Return the [X, Y] coordinate for the center point of the cell that contains the specified text.  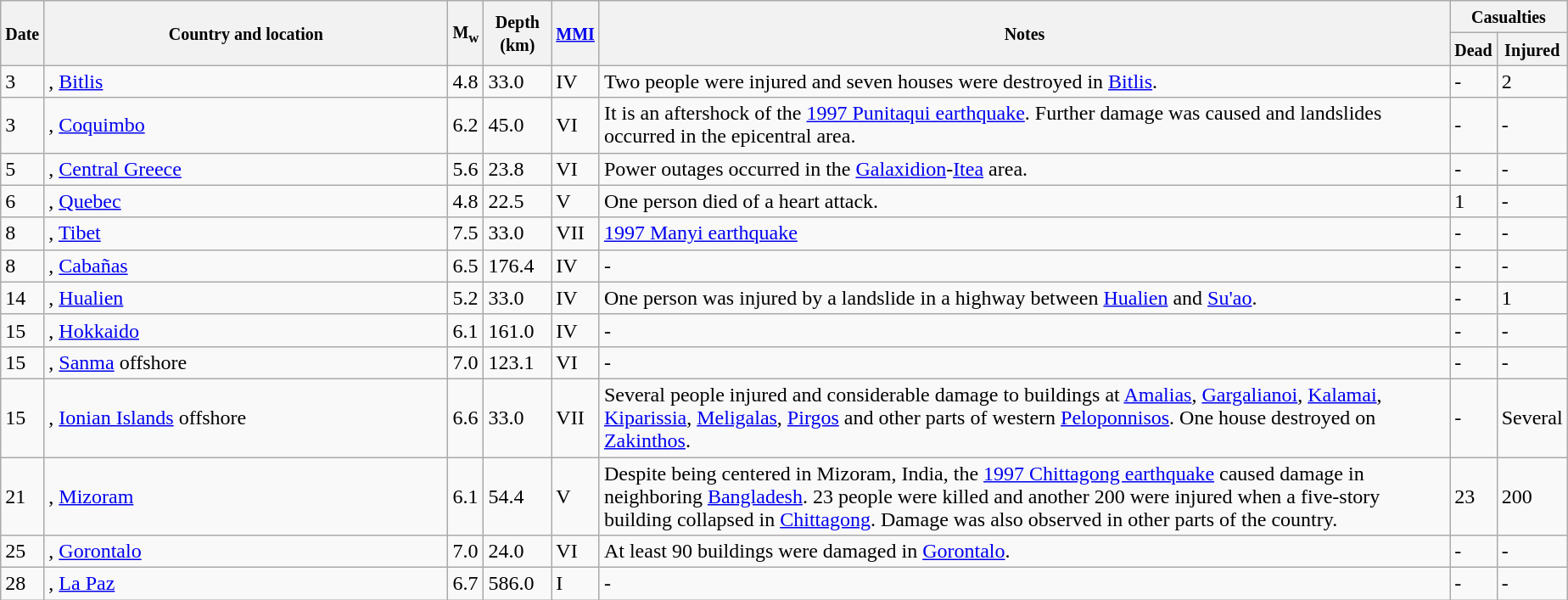
Power outages occurred in the Galaxidion-Itea area. [1024, 169]
123.1 [518, 362]
6.7 [466, 584]
At least 90 buildings were damaged in Gorontalo. [1024, 552]
45.0 [518, 126]
One person was injured by a landslide in a highway between Hualien and Su'ao. [1024, 298]
, Central Greece [246, 169]
Depth (km) [518, 33]
586.0 [518, 584]
7.5 [466, 233]
One person died of a heart attack. [1024, 201]
5.2 [466, 298]
161.0 [518, 330]
, Sanma offshore [246, 362]
, Mizoram [246, 496]
, Quebec [246, 201]
21 [22, 496]
22.5 [518, 201]
, Ionian Islands offshore [246, 418]
, Tibet [246, 233]
28 [22, 584]
23.8 [518, 169]
Several [1532, 418]
6.5 [466, 266]
, Bitlis [246, 81]
Notes [1024, 33]
25 [22, 552]
, La Paz [246, 584]
I [575, 584]
24.0 [518, 552]
200 [1532, 496]
5 [22, 169]
6 [22, 201]
, Coquimbo [246, 126]
, Hokkaido [246, 330]
6.6 [466, 418]
2 [1532, 81]
6.2 [466, 126]
Date [22, 33]
23 [1474, 496]
14 [22, 298]
5.6 [466, 169]
It is an aftershock of the 1997 Punitaqui earthquake. Further damage was caused and landslides occurred in the epicentral area. [1024, 126]
, Cabañas [246, 266]
176.4 [518, 266]
Injured [1532, 49]
Country and location [246, 33]
MMI [575, 33]
, Gorontalo [246, 552]
Casualties [1509, 17]
Dead [1474, 49]
1997 Manyi earthquake [1024, 233]
Mw [466, 33]
, Hualien [246, 298]
54.4 [518, 496]
Two people were injured and seven houses were destroyed in Bitlis. [1024, 81]
